Extract the (X, Y) coordinate from the center of the cell holding the provided text.  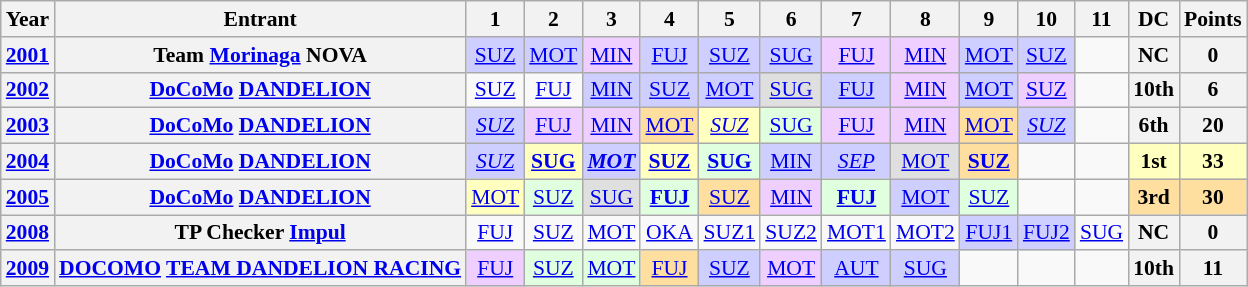
2009 (28, 269)
33 (1213, 162)
2 (553, 19)
MOT2 (926, 233)
AUT (856, 269)
DOCOMO TEAM DANDELION RACING (260, 269)
1 (495, 19)
TP Checker Impul (260, 233)
2001 (28, 55)
1st (1154, 162)
2002 (28, 90)
SUZ1 (730, 233)
2008 (28, 233)
SEP (856, 162)
20 (1213, 126)
FUJ2 (1046, 233)
MOT1 (856, 233)
SUZ2 (791, 233)
Points (1213, 19)
6th (1154, 126)
4 (669, 19)
Year (28, 19)
Team Morinaga NOVA (260, 55)
3 (611, 19)
5 (730, 19)
2003 (28, 126)
9 (989, 19)
OKA (669, 233)
Entrant (260, 19)
7 (856, 19)
2004 (28, 162)
30 (1213, 197)
FUJ1 (989, 233)
3rd (1154, 197)
DC (1154, 19)
8 (926, 19)
10 (1046, 19)
2005 (28, 197)
